Find where the given text appears and provide that cell's center as [X, Y] coordinate. 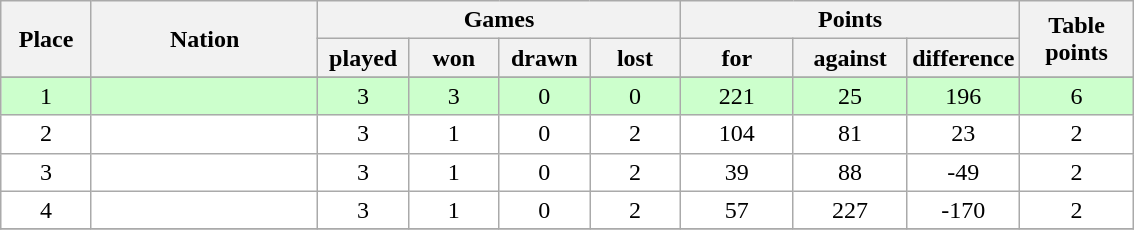
for [736, 58]
6 [1076, 96]
against [850, 58]
81 [850, 134]
-170 [964, 210]
25 [850, 96]
196 [964, 96]
Points [850, 20]
57 [736, 210]
227 [850, 210]
23 [964, 134]
lost [636, 58]
won [454, 58]
88 [850, 172]
104 [736, 134]
221 [736, 96]
39 [736, 172]
difference [964, 58]
-49 [964, 172]
Place [46, 39]
Tablepoints [1076, 39]
Nation [204, 39]
drawn [544, 58]
Games [499, 20]
played [364, 58]
4 [46, 210]
